Detect which cell encompasses the target text, then output its [X, Y] center coordinate. 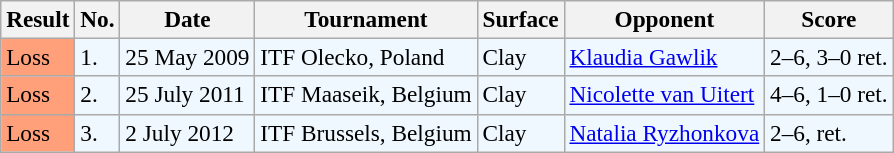
2. [98, 95]
ITF Olecko, Poland [366, 57]
Surface [520, 19]
3. [98, 133]
1. [98, 57]
ITF Maaseik, Belgium [366, 95]
Result [38, 19]
Score [829, 19]
Klaudia Gawlik [664, 57]
Opponent [664, 19]
4–6, 1–0 ret. [829, 95]
Date [188, 19]
ITF Brussels, Belgium [366, 133]
No. [98, 19]
2–6, ret. [829, 133]
25 May 2009 [188, 57]
2 July 2012 [188, 133]
2–6, 3–0 ret. [829, 57]
Natalia Ryzhonkova [664, 133]
Nicolette van Uitert [664, 95]
25 July 2011 [188, 95]
Tournament [366, 19]
